Capture the cell that displays the provided text and extract its (x, y) central coordinate. 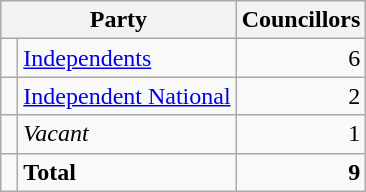
1 (301, 134)
Independent National (127, 96)
9 (301, 172)
6 (301, 58)
Total (127, 172)
2 (301, 96)
Party (118, 20)
Independents (127, 58)
Vacant (127, 134)
Councillors (301, 20)
